Detect which cell encompasses the target text, then output its [x, y] center coordinate. 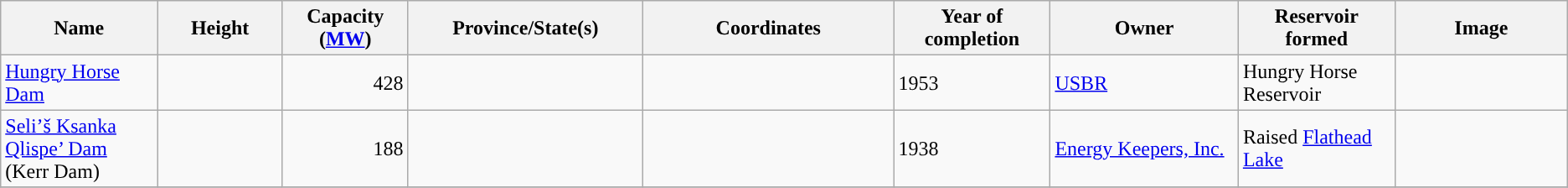
Province/State(s) [526, 29]
Height [220, 29]
Hungry Horse Reservoir [1317, 82]
Reservoir formed [1317, 29]
428 [345, 82]
Seli’š Ksanka Qlispe’ Dam (Kerr Dam) [79, 149]
Image [1481, 29]
Coordinates [769, 29]
1938 [972, 149]
Owner [1144, 29]
Energy Keepers, Inc. [1144, 149]
Capacity (MW) [345, 29]
Name [79, 29]
188 [345, 149]
Raised Flathead Lake [1317, 149]
1953 [972, 82]
Hungry Horse Dam [79, 82]
USBR [1144, 82]
Year of completion [972, 29]
